Extract the (x, y) coordinate from the center of the cell holding the provided text.  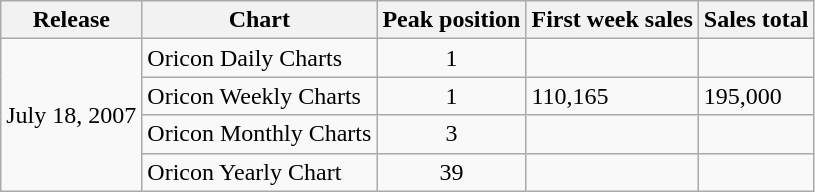
Oricon Daily Charts (260, 58)
First week sales (612, 20)
Oricon Monthly Charts (260, 134)
July 18, 2007 (72, 115)
Oricon Weekly Charts (260, 96)
Sales total (756, 20)
3 (452, 134)
195,000 (756, 96)
Chart (260, 20)
Oricon Yearly Chart (260, 172)
39 (452, 172)
Release (72, 20)
110,165 (612, 96)
Peak position (452, 20)
